Detect which cell encompasses the target text, then output its [x, y] center coordinate. 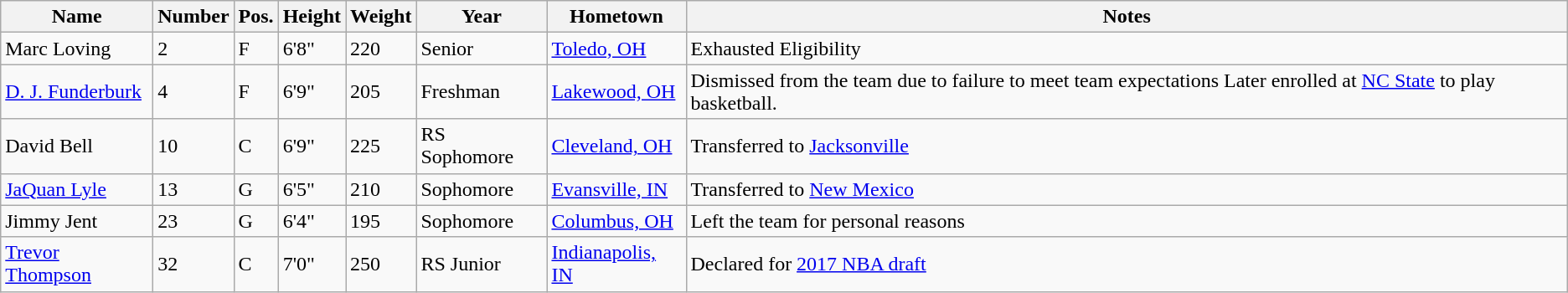
Transferred to New Mexico [1127, 189]
Exhausted Eligibility [1127, 49]
195 [381, 221]
Weight [381, 17]
2 [193, 49]
220 [381, 49]
Indianapolis, IN [616, 265]
Pos. [256, 17]
250 [381, 265]
Lakewood, OH [616, 92]
32 [193, 265]
Hometown [616, 17]
225 [381, 146]
6'8" [312, 49]
4 [193, 92]
6'4" [312, 221]
Declared for 2017 NBA draft [1127, 265]
7'0" [312, 265]
Evansville, IN [616, 189]
23 [193, 221]
RS Sophomore [482, 146]
RS Junior [482, 265]
Columbus, OH [616, 221]
Marc Loving [77, 49]
Height [312, 17]
Transferred to Jacksonville [1127, 146]
Cleveland, OH [616, 146]
10 [193, 146]
Senior [482, 49]
Freshman [482, 92]
Number [193, 17]
David Bell [77, 146]
6'5" [312, 189]
D. J. Funderburk [77, 92]
13 [193, 189]
Year [482, 17]
Left the team for personal reasons [1127, 221]
Dismissed from the team due to failure to meet team expectations Later enrolled at NC State to play basketball. [1127, 92]
Notes [1127, 17]
JaQuan Lyle [77, 189]
205 [381, 92]
Jimmy Jent [77, 221]
210 [381, 189]
Name [77, 17]
Toledo, OH [616, 49]
Trevor Thompson [77, 265]
